Capture the cell that displays the provided text and extract its (X, Y) central coordinate. 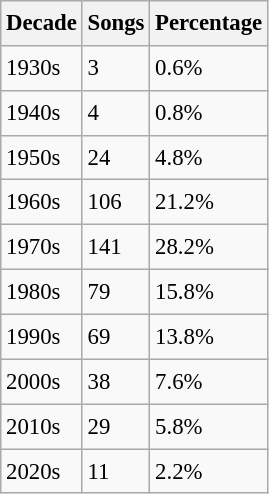
1930s (42, 68)
4 (116, 114)
4.8% (209, 158)
13.8% (209, 336)
106 (116, 202)
28.2% (209, 248)
2.2% (209, 472)
1990s (42, 336)
38 (116, 382)
21.2% (209, 202)
1950s (42, 158)
1980s (42, 292)
2010s (42, 426)
Percentage (209, 24)
2020s (42, 472)
3 (116, 68)
2000s (42, 382)
29 (116, 426)
5.8% (209, 426)
141 (116, 248)
0.8% (209, 114)
Decade (42, 24)
7.6% (209, 382)
0.6% (209, 68)
11 (116, 472)
1970s (42, 248)
15.8% (209, 292)
1940s (42, 114)
69 (116, 336)
24 (116, 158)
79 (116, 292)
1960s (42, 202)
Songs (116, 24)
